From the cell containing the given text, extract its center point as [X, Y] coordinate. 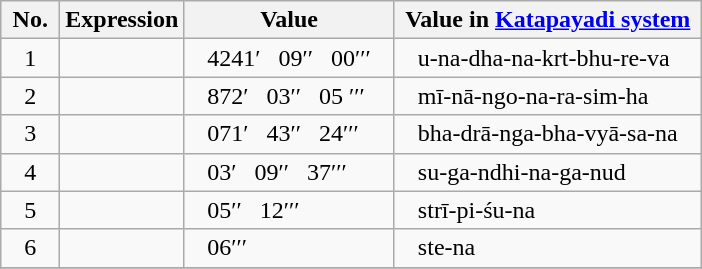
05′′ 12′′′ [290, 210]
bha-drā-nga-bha-vyā-sa-na [548, 134]
071′ 43′′ 24′′′ [290, 134]
4241′ 09′′ 00′′′ [290, 58]
06′′′ [290, 248]
5 [30, 210]
2 [30, 96]
Expression [122, 20]
ste-na [548, 248]
6 [30, 248]
u-na-dha-na-krt-bhu-re-va [548, 58]
03′ 09′′ 37′′′ [290, 172]
su-ga-ndhi-na-ga-nud [548, 172]
1 [30, 58]
No. [30, 20]
3 [30, 134]
4 [30, 172]
872′ 03′′ 05 ′′′ [290, 96]
mī-nā-ngo-na-ra-sim-ha [548, 96]
Value in Katapayadi system [548, 20]
Value [290, 20]
strī-pi-śu-na [548, 210]
